For the text-containing cell, return its midpoint in (X, Y) coordinate format. 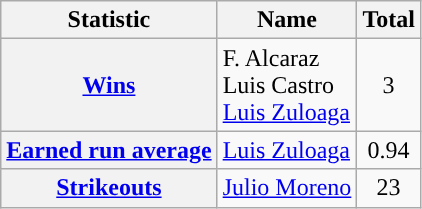
Luis Zuloaga (287, 150)
Strikeouts (109, 188)
F. Alcaraz Luis Castro Luis Zuloaga (287, 85)
Total (389, 20)
Name (287, 20)
Wins (109, 85)
Statistic (109, 20)
0.94 (389, 150)
23 (389, 188)
Earned run average (109, 150)
3 (389, 85)
Julio Moreno (287, 188)
